Scan for the cell matching the given text and deliver its (X, Y) coordinate at center. 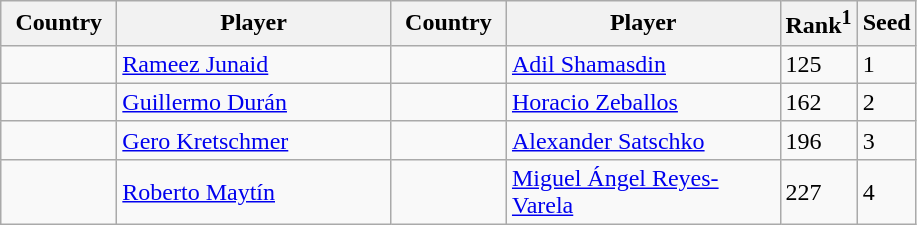
Adil Shamasdin (643, 64)
Gero Kretschmer (254, 140)
Miguel Ángel Reyes-Varela (643, 192)
3 (886, 140)
Rameez Junaid (254, 64)
Guillermo Durán (254, 102)
4 (886, 192)
Horacio Zeballos (643, 102)
196 (818, 140)
Alexander Satschko (643, 140)
2 (886, 102)
227 (818, 192)
Seed (886, 24)
1 (886, 64)
125 (818, 64)
162 (818, 102)
Roberto Maytín (254, 192)
Rank1 (818, 24)
